Locate the cell with the specified text and output its (x, y) center coordinate. 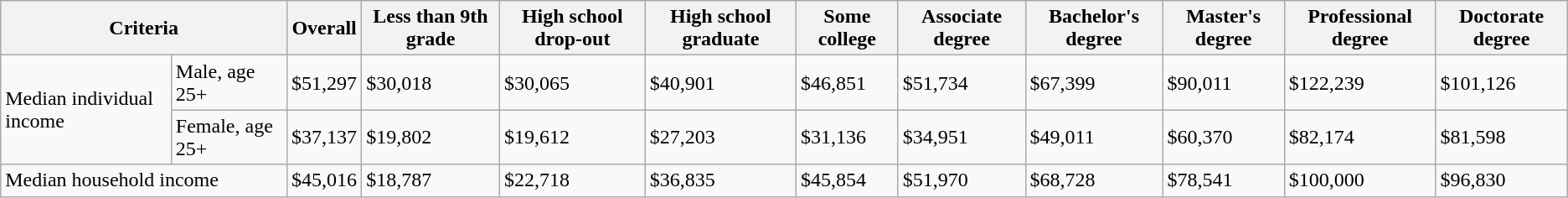
Some college (848, 29)
Criteria (144, 29)
$19,612 (572, 138)
$96,830 (1501, 180)
$78,541 (1223, 180)
High school graduate (720, 29)
$40,901 (720, 82)
$31,136 (848, 138)
Less than 9th grade (431, 29)
High school drop-out (572, 29)
$46,851 (848, 82)
Doctorate degree (1501, 29)
Overall (325, 29)
$60,370 (1223, 138)
$68,728 (1094, 180)
Master's degree (1223, 29)
$82,174 (1360, 138)
$27,203 (720, 138)
Median individual income (86, 110)
$122,239 (1360, 82)
$51,297 (325, 82)
$51,734 (962, 82)
$37,137 (325, 138)
$100,000 (1360, 180)
$34,951 (962, 138)
$19,802 (431, 138)
$81,598 (1501, 138)
$49,011 (1094, 138)
$45,016 (325, 180)
$22,718 (572, 180)
Bachelor's degree (1094, 29)
$36,835 (720, 180)
Male, age 25+ (229, 82)
Median household income (144, 180)
$67,399 (1094, 82)
$51,970 (962, 180)
$18,787 (431, 180)
Professional degree (1360, 29)
$30,065 (572, 82)
$45,854 (848, 180)
Female, age 25+ (229, 138)
Associate degree (962, 29)
$30,018 (431, 82)
$101,126 (1501, 82)
$90,011 (1223, 82)
